Locate the cell with the specified text and output its (X, Y) center coordinate. 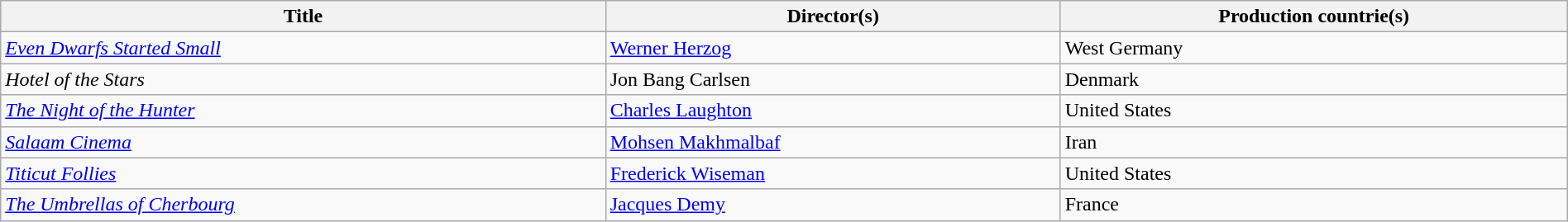
The Umbrellas of Cherbourg (303, 205)
Jon Bang Carlsen (833, 79)
Jacques Demy (833, 205)
West Germany (1313, 48)
Denmark (1313, 79)
Titicut Follies (303, 173)
Title (303, 17)
Iran (1313, 142)
Mohsen Makhmalbaf (833, 142)
Salaam Cinema (303, 142)
Production countrie(s) (1313, 17)
Even Dwarfs Started Small (303, 48)
France (1313, 205)
Director(s) (833, 17)
Charles Laughton (833, 111)
Werner Herzog (833, 48)
The Night of the Hunter (303, 111)
Hotel of the Stars (303, 79)
Frederick Wiseman (833, 173)
